Capture the cell that displays the provided text and extract its [x, y] central coordinate. 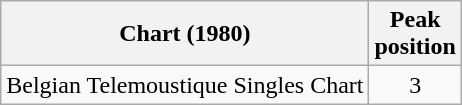
Belgian Telemoustique Singles Chart [185, 85]
Peakposition [415, 34]
Chart (1980) [185, 34]
3 [415, 85]
